Scan for the cell matching the given text and deliver its (X, Y) coordinate at center. 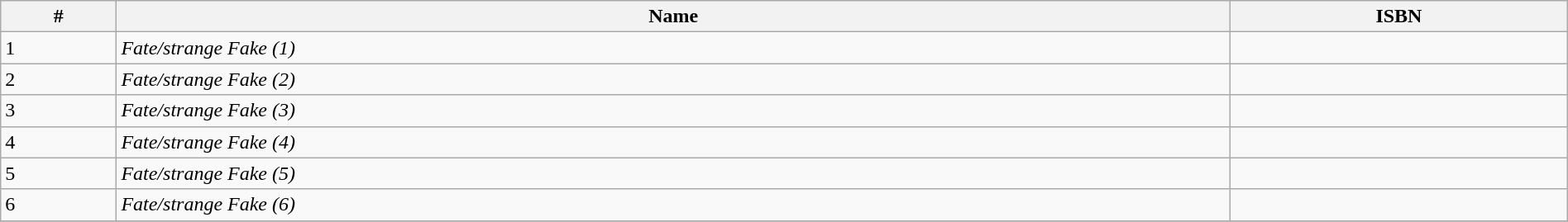
# (59, 17)
ISBN (1399, 17)
2 (59, 79)
Fate/strange Fake (3) (673, 111)
Fate/strange Fake (1) (673, 48)
Name (673, 17)
Fate/strange Fake (5) (673, 173)
Fate/strange Fake (6) (673, 205)
6 (59, 205)
4 (59, 142)
3 (59, 111)
Fate/strange Fake (2) (673, 79)
1 (59, 48)
Fate/strange Fake (4) (673, 142)
5 (59, 173)
